Locate the cell with the specified text and output its [X, Y] center coordinate. 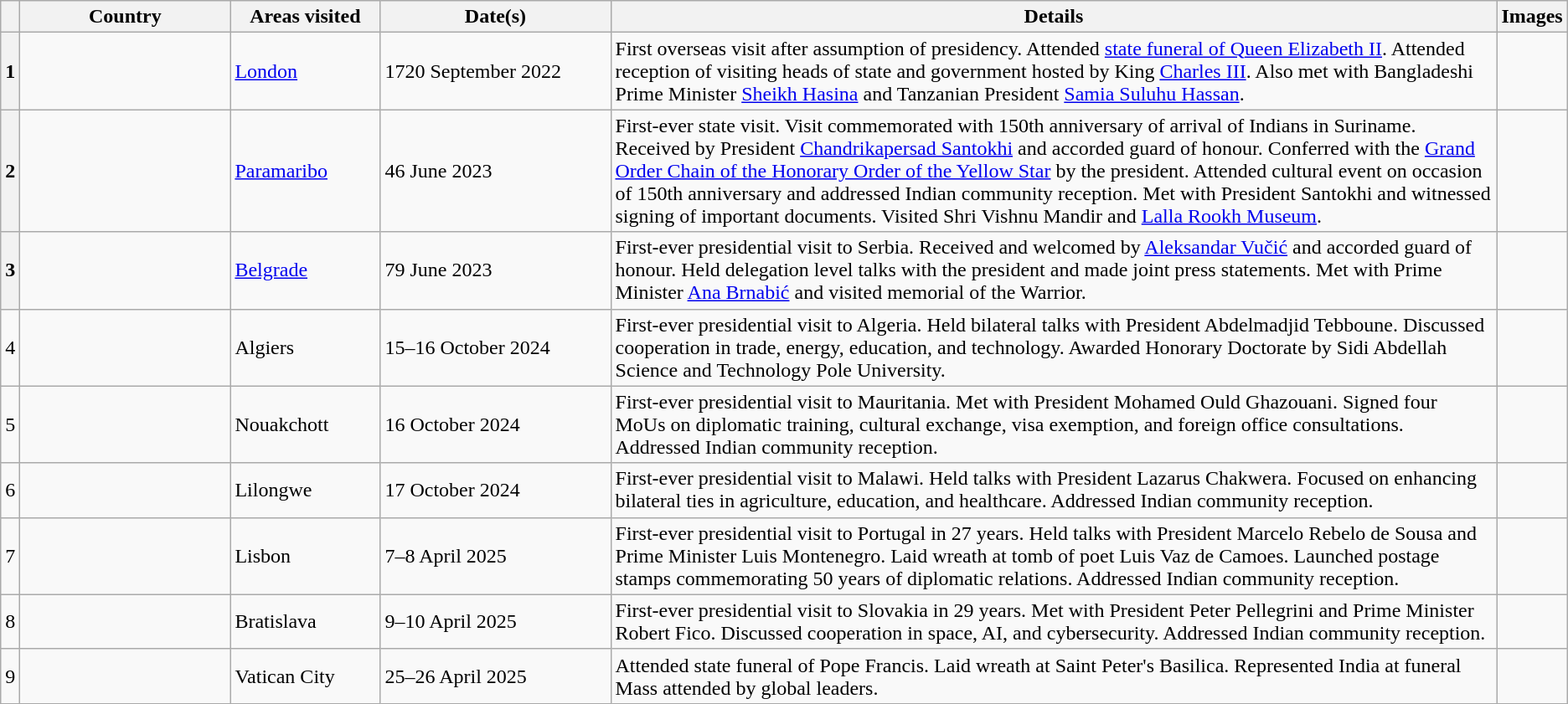
London [305, 71]
5 [10, 424]
46 June 2023 [496, 171]
7 [10, 556]
9–10 April 2025 [496, 621]
6 [10, 491]
8 [10, 621]
16 October 2024 [496, 424]
7–8 April 2025 [496, 556]
4 [10, 347]
Vatican City [305, 676]
Country [126, 17]
Images [1532, 17]
2 [10, 171]
15–16 October 2024 [496, 347]
9 [10, 676]
79 June 2023 [496, 270]
Algiers [305, 347]
Bratislava [305, 621]
Belgrade [305, 270]
1 [10, 71]
25–26 April 2025 [496, 676]
Attended state funeral of Pope Francis. Laid wreath at Saint Peter's Basilica. Represented India at funeral Mass attended by global leaders. [1054, 676]
Lilongwe [305, 491]
Lisbon [305, 556]
17 October 2024 [496, 491]
Date(s) [496, 17]
Nouakchott [305, 424]
Paramaribo [305, 171]
1720 September 2022 [496, 71]
3 [10, 270]
Areas visited [305, 17]
Details [1054, 17]
